Output the [x, y] coordinate of the center of the cell containing the given text.  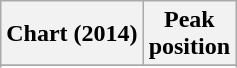
Peakposition [189, 34]
Chart (2014) [72, 34]
